Pinpoint the cell where the given text exists, returning its [X, Y] midpoint coordinate. 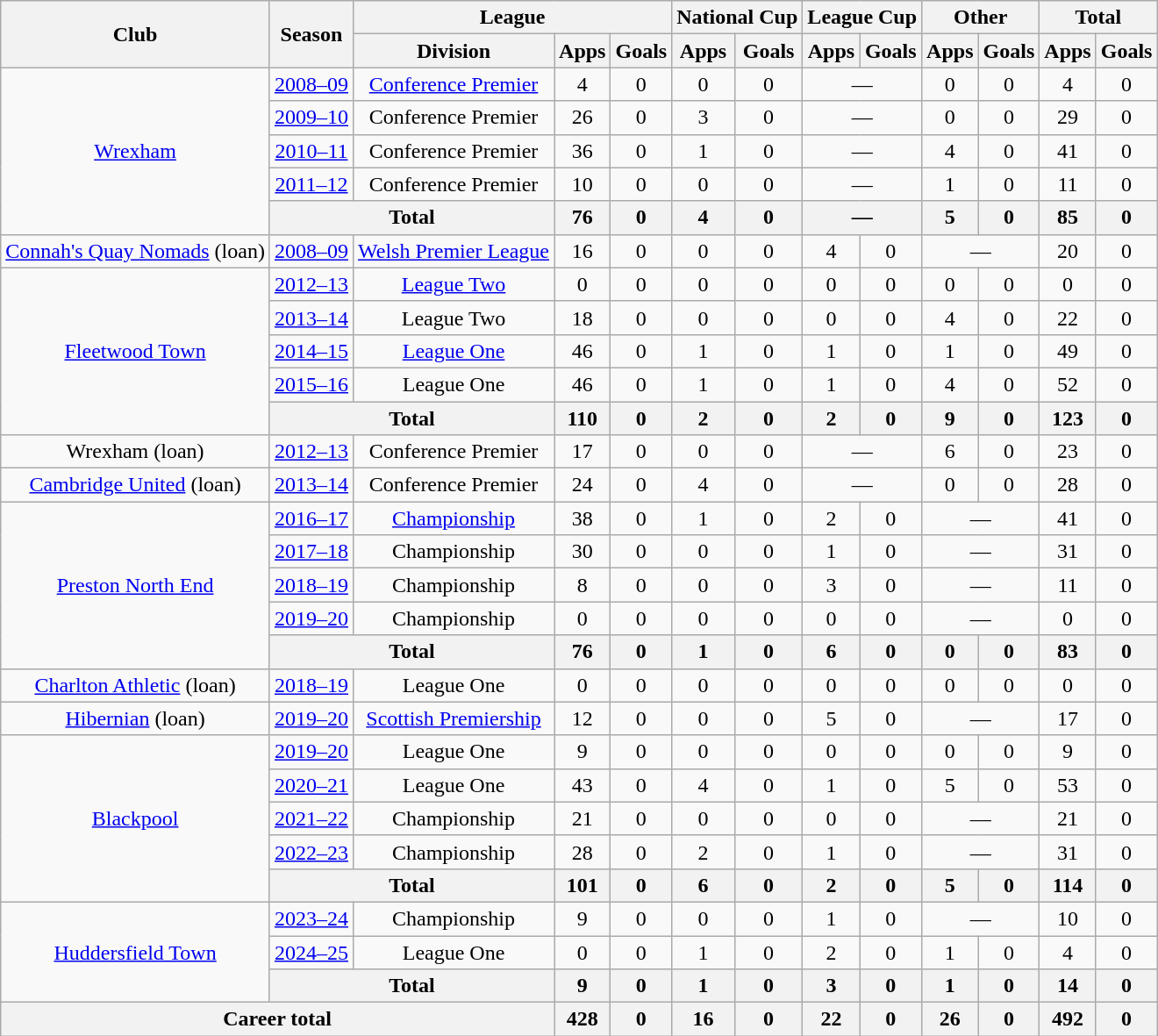
2014–15 [311, 351]
2009–10 [311, 118]
Hibernian (loan) [135, 718]
85 [1068, 218]
2022–23 [311, 852]
League Cup [862, 18]
Fleetwood Town [135, 351]
52 [1068, 384]
83 [1068, 652]
38 [583, 518]
110 [583, 418]
8 [583, 585]
League [512, 18]
Connah's Quay Nomads (loan) [135, 251]
20 [1068, 251]
Other [981, 18]
114 [1068, 885]
Division [453, 51]
14 [1068, 986]
Cambridge United (loan) [135, 485]
Career total [277, 1019]
492 [1068, 1019]
18 [583, 318]
101 [583, 885]
23 [1068, 452]
Scottish Premiership [453, 718]
Wrexham (loan) [135, 452]
12 [583, 718]
2011–12 [311, 184]
24 [583, 485]
2010–11 [311, 151]
36 [583, 151]
30 [583, 552]
Blackpool [135, 818]
53 [1068, 785]
2020–21 [311, 785]
29 [1068, 118]
123 [1068, 418]
Club [135, 34]
2015–16 [311, 384]
2023–24 [311, 918]
Season [311, 34]
2017–18 [311, 552]
National Cup [737, 18]
2016–17 [311, 518]
Charlton Athletic (loan) [135, 685]
Wrexham [135, 151]
2021–22 [311, 818]
Huddersfield Town [135, 952]
Preston North End [135, 585]
2024–25 [311, 952]
Welsh Premier League [453, 251]
428 [583, 1019]
49 [1068, 351]
43 [583, 785]
